For the text-containing cell, return its midpoint in (X, Y) coordinate format. 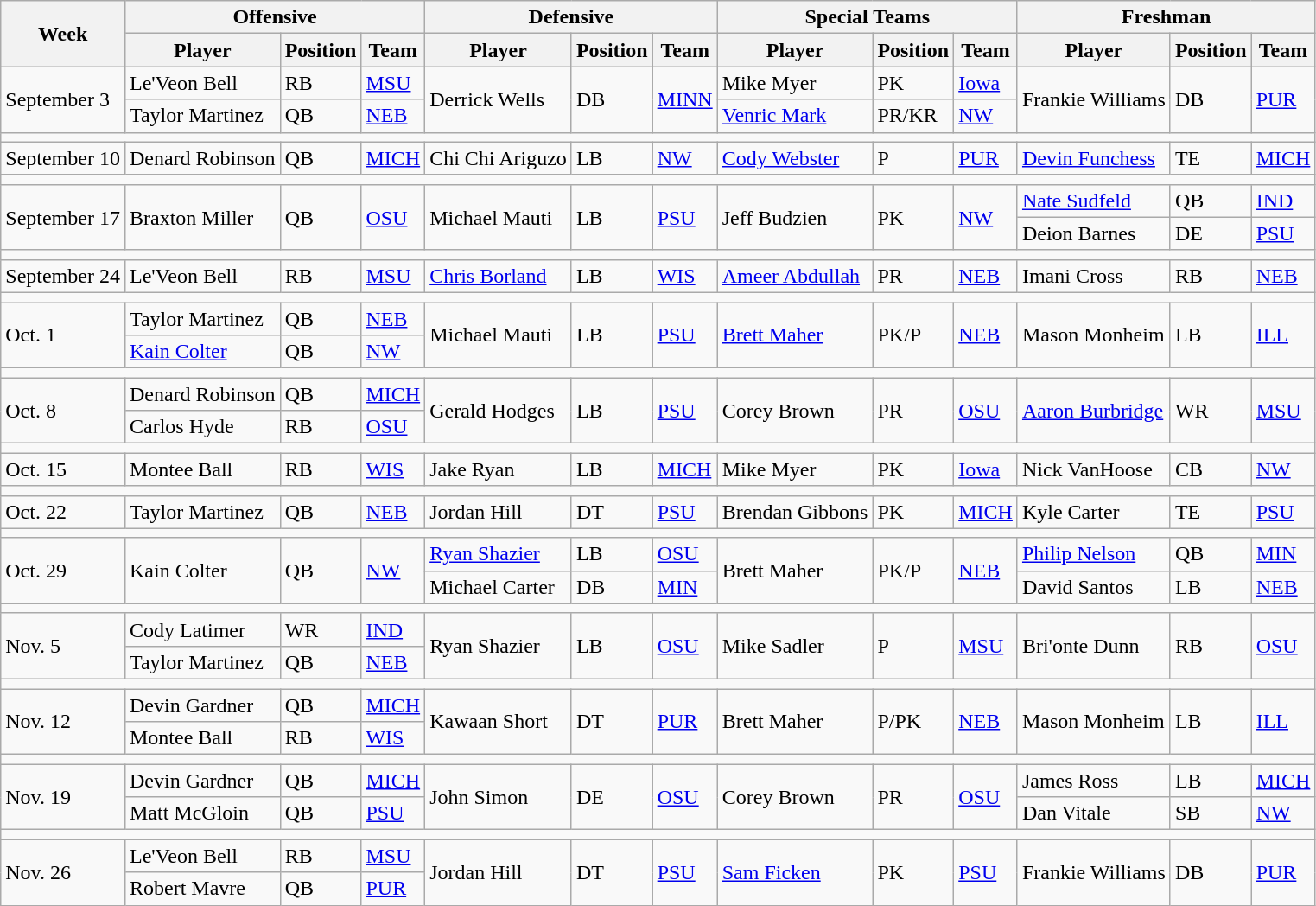
Jake Ryan (499, 469)
PR/KR (913, 116)
Nate Sudfeld (1094, 201)
David Santos (1094, 587)
Kyle Carter (1094, 512)
Chris Borland (499, 276)
Dan Vitale (1094, 813)
Oct. 22 (63, 512)
Oct. 1 (63, 335)
Kawaan Short (499, 721)
Robert Mavre (202, 889)
Cody Latimer (202, 629)
SB (1211, 813)
Chi Chi Ariguzo (499, 158)
Oct. 8 (63, 411)
Bri'onte Dunn (1094, 646)
Deion Barnes (1094, 233)
Brendan Gibbons (795, 512)
Philip Nelson (1094, 554)
Nov. 19 (63, 797)
CB (1211, 469)
September 3 (63, 99)
Freshman (1166, 17)
Braxton Miller (202, 217)
Offensive (275, 17)
Matt McGloin (202, 813)
Michael Carter (499, 587)
Nov. 12 (63, 721)
Aaron Burbridge (1094, 411)
Imani Cross (1094, 276)
Defensive (572, 17)
Nick VanHoose (1094, 469)
Sam Ficken (795, 872)
Jeff Budzien (795, 217)
John Simon (499, 797)
September 10 (63, 158)
Mike Sadler (795, 646)
Ameer Abdullah (795, 276)
Nov. 5 (63, 646)
Oct. 29 (63, 571)
Cody Webster (795, 158)
September 24 (63, 276)
MINN (684, 99)
Venric Mark (795, 116)
September 17 (63, 217)
Special Teams (868, 17)
Carlos Hyde (202, 427)
Nov. 26 (63, 872)
Devin Funchess (1094, 158)
P/PK (913, 721)
Derrick Wells (499, 99)
Week (63, 34)
Oct. 15 (63, 469)
Gerald Hodges (499, 411)
James Ross (1094, 781)
